For the text-containing cell, return its midpoint in (X, Y) coordinate format. 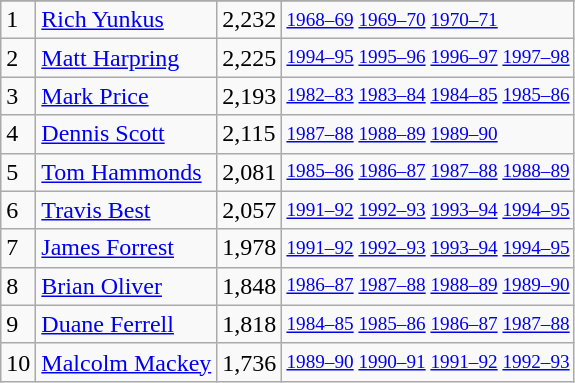
Mark Price (126, 96)
Rich Yunkus (126, 20)
6 (18, 210)
Matt Harpring (126, 58)
1989–90 1990–91 1991–92 1992–93 (428, 362)
4 (18, 134)
2,225 (250, 58)
Tom Hammonds (126, 172)
1984–85 1985–86 1986–87 1987–88 (428, 324)
9 (18, 324)
1,848 (250, 286)
1987–88 1988–89 1989–90 (428, 134)
7 (18, 248)
1,736 (250, 362)
8 (18, 286)
Duane Ferrell (126, 324)
Brian Oliver (126, 286)
3 (18, 96)
2,232 (250, 20)
1985–86 1986–87 1987–88 1988–89 (428, 172)
1982–83 1983–84 1984–85 1985–86 (428, 96)
1968–69 1969–70 1970–71 (428, 20)
1,978 (250, 248)
2,057 (250, 210)
1986–87 1987–88 1988–89 1989–90 (428, 286)
2,193 (250, 96)
5 (18, 172)
10 (18, 362)
2 (18, 58)
1,818 (250, 324)
2,081 (250, 172)
2,115 (250, 134)
1994–95 1995–96 1996–97 1997–98 (428, 58)
Dennis Scott (126, 134)
James Forrest (126, 248)
Travis Best (126, 210)
1 (18, 20)
Malcolm Mackey (126, 362)
